Provide the (X, Y) coordinate of the cell's center where the given text is located.  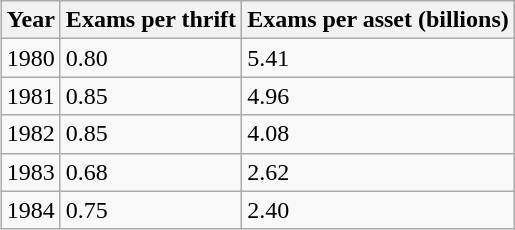
Exams per asset (billions) (378, 20)
1983 (30, 172)
0.80 (150, 58)
1984 (30, 210)
0.68 (150, 172)
Year (30, 20)
1981 (30, 96)
1980 (30, 58)
2.40 (378, 210)
5.41 (378, 58)
4.08 (378, 134)
1982 (30, 134)
0.75 (150, 210)
4.96 (378, 96)
Exams per thrift (150, 20)
2.62 (378, 172)
